Provide the [X, Y] coordinate of the cell's center where the given text is located.  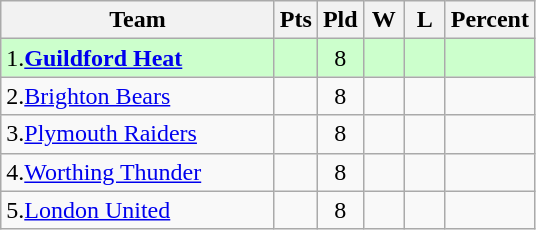
Pld [340, 20]
Team [138, 20]
2.Brighton Bears [138, 96]
5.London United [138, 210]
W [384, 20]
3.Plymouth Raiders [138, 134]
4.Worthing Thunder [138, 172]
Pts [296, 20]
L [424, 20]
1.Guildford Heat [138, 58]
Percent [490, 20]
